Detect which cell encompasses the target text, then output its (X, Y) center coordinate. 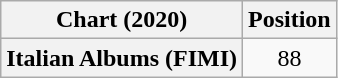
88 (290, 58)
Italian Albums (FIMI) (122, 58)
Position (290, 20)
Chart (2020) (122, 20)
